Detect which cell encompasses the target text, then output its [X, Y] center coordinate. 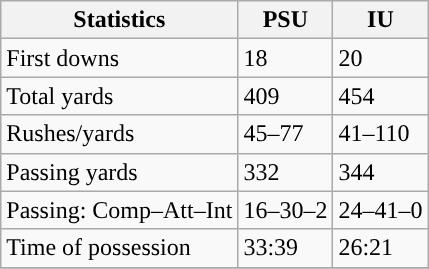
Statistics [120, 20]
20 [380, 58]
45–77 [286, 134]
332 [286, 172]
IU [380, 20]
16–30–2 [286, 210]
454 [380, 96]
24–41–0 [380, 210]
First downs [120, 58]
33:39 [286, 248]
Total yards [120, 96]
18 [286, 58]
Time of possession [120, 248]
26:21 [380, 248]
PSU [286, 20]
Rushes/yards [120, 134]
344 [380, 172]
41–110 [380, 134]
409 [286, 96]
Passing: Comp–Att–Int [120, 210]
Passing yards [120, 172]
